Extract the [X, Y] coordinate from the center of the cell holding the provided text.  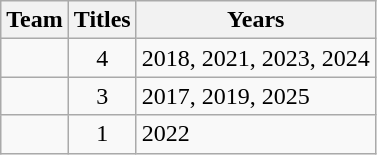
Team [35, 20]
Years [256, 20]
2022 [256, 134]
Titles [102, 20]
2017, 2019, 2025 [256, 96]
1 [102, 134]
3 [102, 96]
4 [102, 58]
2018, 2021, 2023, 2024 [256, 58]
